Provide the [x, y] coordinate of the cell's center where the given text is located.  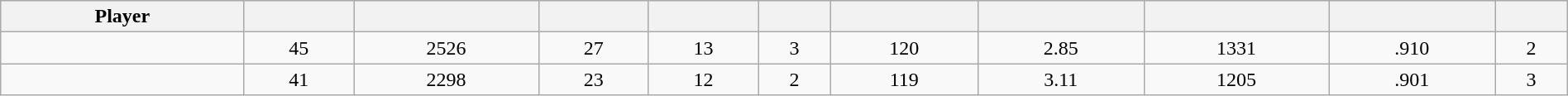
.910 [1413, 48]
27 [594, 48]
1205 [1236, 79]
13 [703, 48]
41 [299, 79]
Player [122, 17]
45 [299, 48]
12 [703, 79]
2526 [447, 48]
2.85 [1060, 48]
.901 [1413, 79]
120 [904, 48]
1331 [1236, 48]
23 [594, 79]
2298 [447, 79]
3.11 [1060, 79]
119 [904, 79]
